Extract the (x, y) coordinate from the center of the cell holding the provided text.  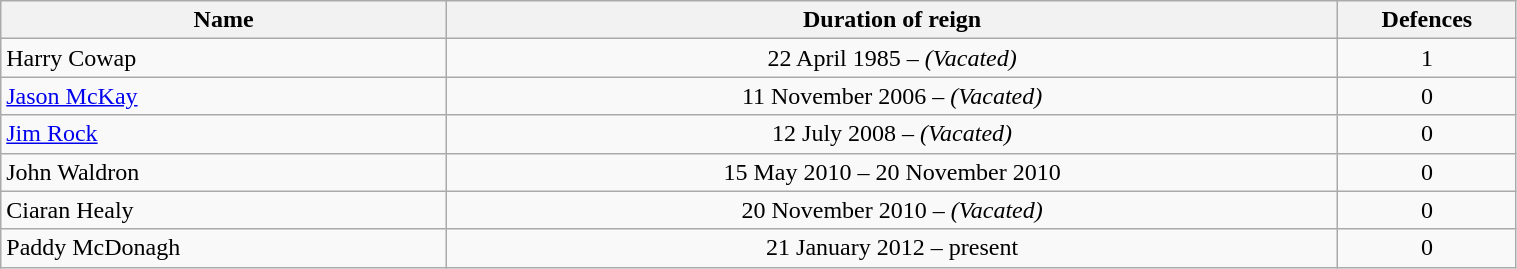
20 November 2010 – (Vacated) (892, 210)
Harry Cowap (224, 58)
Jason McKay (224, 96)
15 May 2010 – 20 November 2010 (892, 172)
22 April 1985 – (Vacated) (892, 58)
12 July 2008 – (Vacated) (892, 134)
1 (1427, 58)
Paddy McDonagh (224, 248)
Ciaran Healy (224, 210)
John Waldron (224, 172)
Duration of reign (892, 20)
21 January 2012 – present (892, 248)
Defences (1427, 20)
Jim Rock (224, 134)
Name (224, 20)
11 November 2006 – (Vacated) (892, 96)
